Pinpoint the cell where the given text exists, returning its (x, y) midpoint coordinate. 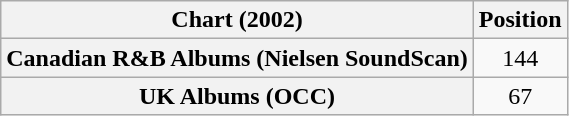
67 (520, 96)
144 (520, 58)
Position (520, 20)
UK Albums (OCC) (238, 96)
Chart (2002) (238, 20)
Canadian R&B Albums (Nielsen SoundScan) (238, 58)
